Provide the [x, y] coordinate of the cell's center where the given text is located.  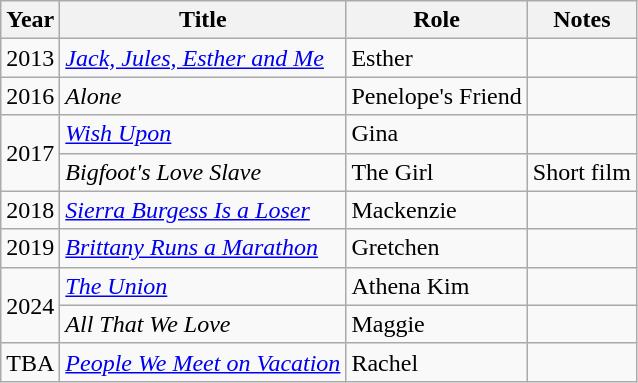
TBA [30, 362]
People We Meet on Vacation [203, 362]
2019 [30, 248]
Maggie [436, 324]
Title [203, 20]
Gretchen [436, 248]
Notes [582, 20]
2024 [30, 305]
The Union [203, 286]
The Girl [436, 172]
Athena Kim [436, 286]
Role [436, 20]
Penelope's Friend [436, 96]
Brittany Runs a Marathon [203, 248]
2017 [30, 153]
2018 [30, 210]
Bigfoot's Love Slave [203, 172]
Short film [582, 172]
2013 [30, 58]
Sierra Burgess Is a Loser [203, 210]
All That We Love [203, 324]
Year [30, 20]
Rachel [436, 362]
Jack, Jules, Esther and Me [203, 58]
Gina [436, 134]
Alone [203, 96]
Mackenzie [436, 210]
Esther [436, 58]
2016 [30, 96]
Wish Upon [203, 134]
